Return (X, Y) of the center of cell containing provided text 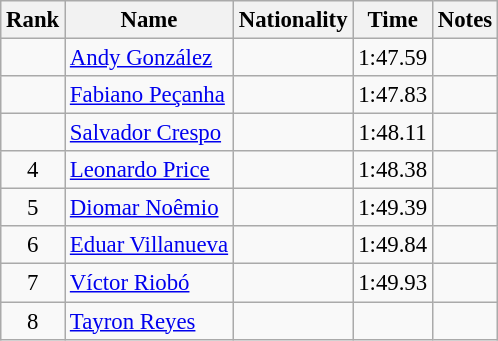
7 (33, 283)
Nationality (292, 20)
1:47.83 (393, 95)
1:49.93 (393, 283)
Salvador Crespo (150, 133)
1:49.84 (393, 245)
Leonardo Price (150, 170)
Rank (33, 20)
Name (150, 20)
4 (33, 170)
Time (393, 20)
Diomar Noêmio (150, 208)
5 (33, 208)
8 (33, 321)
1:48.11 (393, 133)
Víctor Riobó (150, 283)
Notes (464, 20)
Fabiano Peçanha (150, 95)
6 (33, 245)
1:49.39 (393, 208)
1:48.38 (393, 170)
Eduar Villanueva (150, 245)
Tayron Reyes (150, 321)
1:47.59 (393, 58)
Andy González (150, 58)
